Determine the (X, Y) coordinate at the center of the cell enclosing the given text.  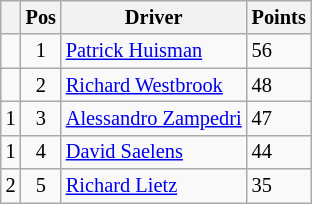
Pos (41, 17)
Alessandro Zampedri (154, 118)
Richard Lietz (154, 186)
5 (41, 186)
David Saelens (154, 152)
3 (41, 118)
56 (279, 51)
35 (279, 186)
Richard Westbrook (154, 85)
Driver (154, 17)
48 (279, 85)
47 (279, 118)
44 (279, 152)
Points (279, 17)
4 (41, 152)
Patrick Huisman (154, 51)
